Determine the (x, y) coordinate at the center of the cell enclosing the given text.  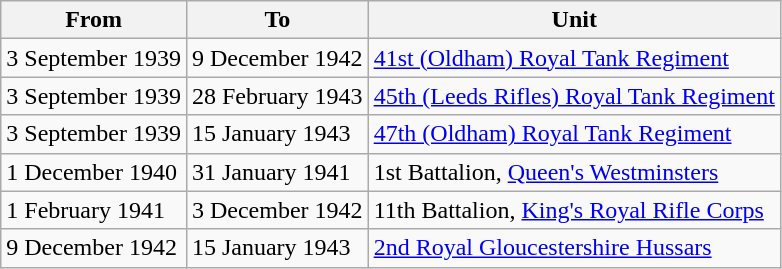
11th Battalion, King's Royal Rifle Corps (574, 210)
Unit (574, 20)
41st (Oldham) Royal Tank Regiment (574, 58)
From (94, 20)
47th (Oldham) Royal Tank Regiment (574, 134)
28 February 1943 (277, 96)
1 December 1940 (94, 172)
45th (Leeds Rifles) Royal Tank Regiment (574, 96)
1 February 1941 (94, 210)
3 December 1942 (277, 210)
To (277, 20)
2nd Royal Gloucestershire Hussars (574, 248)
1st Battalion, Queen's Westminsters (574, 172)
31 January 1941 (277, 172)
